Find where the given text appears and provide that cell's center as [x, y] coordinate. 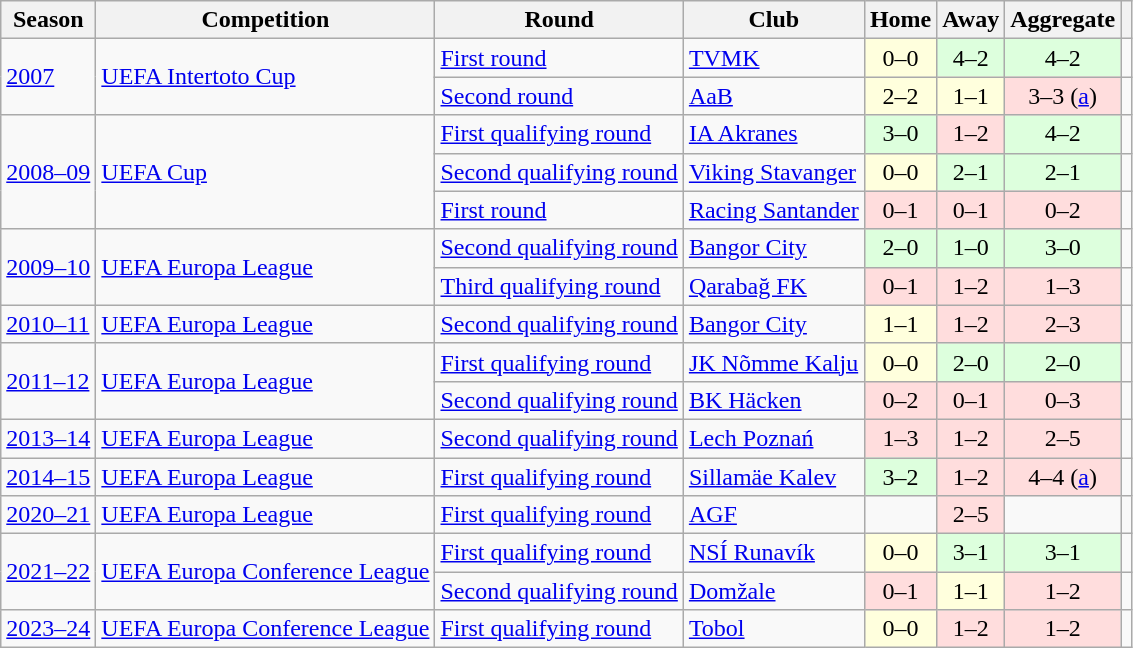
TVMK [774, 58]
Competition [266, 20]
3–3 (a) [1063, 96]
2023–24 [48, 629]
Qarabağ FK [774, 286]
AGF [774, 515]
Club [774, 20]
2011–12 [48, 381]
Second round [559, 96]
Tobol [774, 629]
Viking Stavanger [774, 172]
2021–22 [48, 572]
UEFA Intertoto Cup [266, 77]
Lech Poznań [774, 438]
Third qualifying round [559, 286]
BK Häcken [774, 400]
JK Nõmme Kalju [774, 362]
2009–10 [48, 267]
Home [900, 20]
Racing Santander [774, 210]
UEFA Cup [266, 172]
0–3 [1063, 400]
IA Akranes [774, 134]
Aggregate [1063, 20]
Round [559, 20]
Away [971, 20]
2008–09 [48, 172]
2–3 [1063, 324]
Season [48, 20]
AaB [774, 96]
3–2 [900, 477]
2014–15 [48, 477]
4–4 (a) [1063, 477]
Domžale [774, 591]
Sillamäe Kalev [774, 477]
NSÍ Runavík [774, 553]
1–0 [971, 248]
2007 [48, 77]
2013–14 [48, 438]
2020–21 [48, 515]
2010–11 [48, 324]
2–2 [900, 96]
